Search for the cell housing the specified text and yield its [x, y] center coordinate. 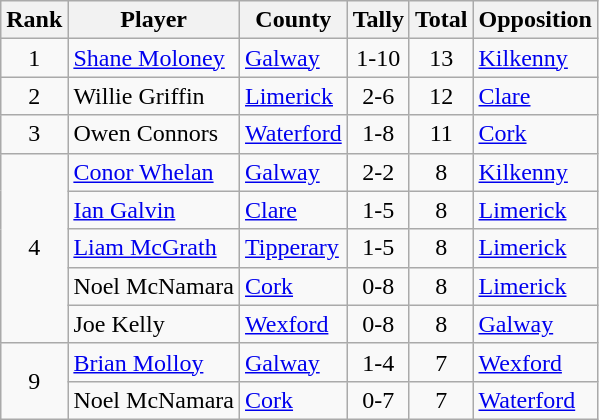
Ian Galvin [154, 210]
Rank [34, 20]
Conor Whelan [154, 172]
Owen Connors [154, 134]
Tipperary [294, 248]
Shane Moloney [154, 58]
Opposition [535, 20]
Joe Kelly [154, 324]
1-8 [378, 134]
12 [441, 96]
11 [441, 134]
1 [34, 58]
13 [441, 58]
1-10 [378, 58]
Willie Griffin [154, 96]
Player [154, 20]
County [294, 20]
2-6 [378, 96]
9 [34, 381]
0-7 [378, 400]
1-4 [378, 362]
2-2 [378, 172]
Tally [378, 20]
2 [34, 96]
3 [34, 134]
Liam McGrath [154, 248]
4 [34, 248]
Brian Molloy [154, 362]
Total [441, 20]
